Detect which cell encompasses the target text, then output its (x, y) center coordinate. 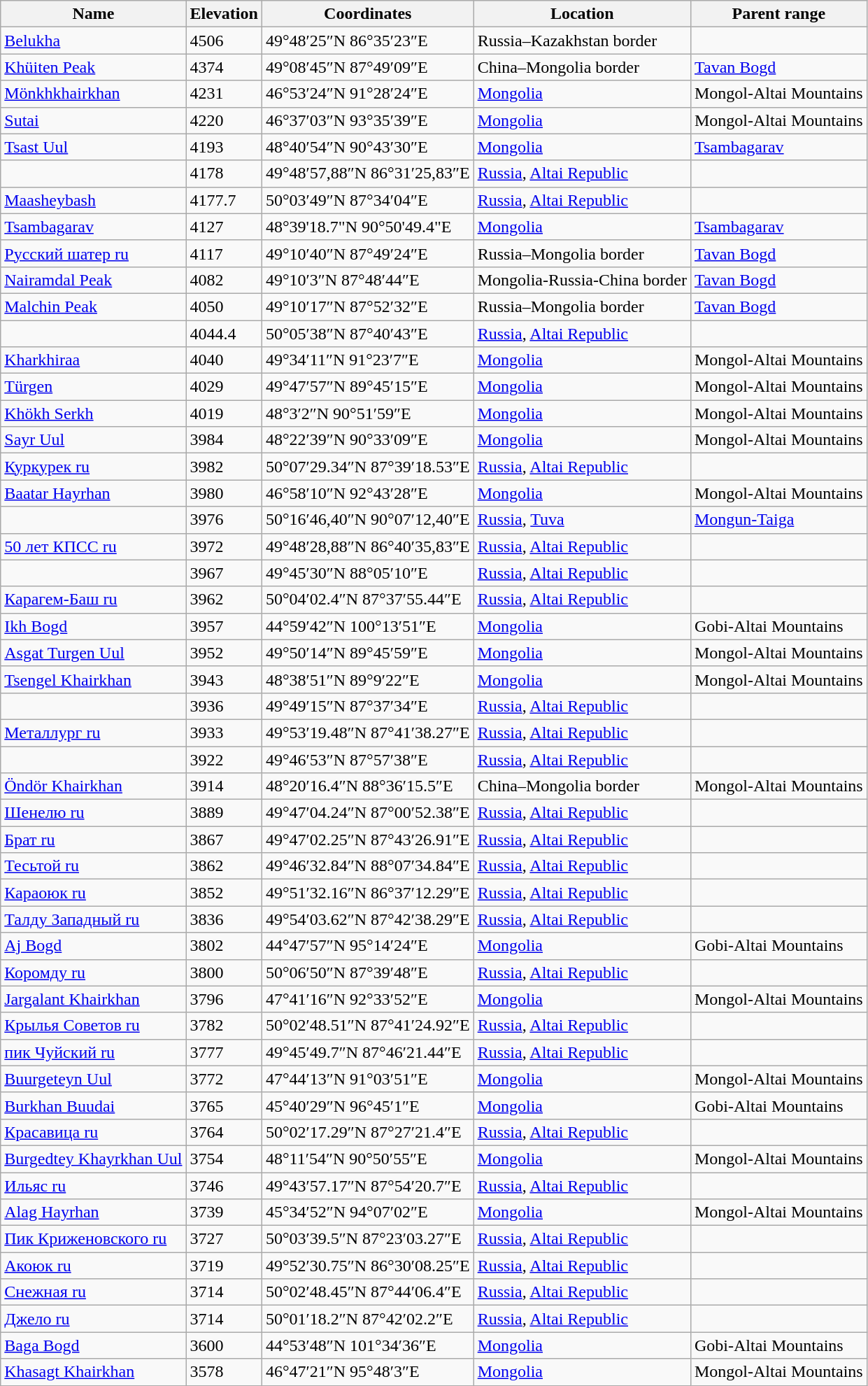
50°04′02.4″N 87°37′55.44″E (368, 600)
Караоюк ru (94, 893)
Sutai (94, 120)
4019 (224, 413)
Tsast Uul (94, 147)
Карагем-Баш ru (94, 600)
пик Чуйский ru (94, 1052)
Куркурек ru (94, 467)
3982 (224, 467)
4117 (224, 253)
3764 (224, 1132)
3967 (224, 573)
3957 (224, 626)
4029 (224, 387)
45°34′52″N 94°07′02″E (368, 1212)
3936 (224, 706)
Талду Западный ru (94, 919)
Шенелю ru (94, 813)
4082 (224, 280)
49°46′53″N 87°57′38″E (368, 759)
3765 (224, 1105)
50°06′50″N 87°39′48″E (368, 973)
4220 (224, 120)
49°10′17″N 87°52′32″E (368, 306)
3800 (224, 973)
47°41′16″N 92°33′52″E (368, 999)
3952 (224, 653)
4506 (224, 41)
49°48′57,88″N 86°31′25,83″E (368, 174)
Снежная ru (94, 1292)
3867 (224, 840)
50°05′38″N 87°40′43″E (368, 334)
Красавица ru (94, 1132)
45°40′29″N 96°45′1″E (368, 1105)
4231 (224, 94)
Kharkhiraa (94, 360)
3980 (224, 493)
48°40′54″N 90°43′30″E (368, 147)
3914 (224, 786)
3933 (224, 733)
3962 (224, 600)
49°50′14″N 89°45′59″E (368, 653)
Russia–Kazakhstan border (582, 41)
Тесьтой ru (94, 866)
Sayr Uul (94, 440)
3972 (224, 546)
50°03′39.5″N 87°23′03.27″E (368, 1239)
Tsengel Khairkhan (94, 679)
4177.7 (224, 200)
Khasagt Khairkhan (94, 1372)
44°47′57″N 95°14′24″E (368, 946)
Öndör Khairkhan (94, 786)
48°11′54″N 90°50′55″E (368, 1159)
Burkhan Buudai (94, 1105)
3976 (224, 520)
49°43′57.17″N 87°54′20.7″E (368, 1186)
3754 (224, 1159)
Nairamdal Peak (94, 280)
3862 (224, 866)
3943 (224, 679)
Khüiten Peak (94, 67)
49°10′40″N 87°49′24″E (368, 253)
Name (94, 14)
3772 (224, 1079)
46°37′03″N 93°35′39″E (368, 120)
49°52′30.75″N 86°30′08.25″E (368, 1266)
3727 (224, 1239)
3796 (224, 999)
Asgat Turgen Uul (94, 653)
4040 (224, 360)
49°48′25″N 86°35′23″E (368, 41)
Jargalant Khairkhan (94, 999)
49°51′32.16″N 86°37′12.29″E (368, 893)
49°45′30″N 88°05′10″E (368, 573)
Пик Криженовского ru (94, 1239)
3578 (224, 1372)
3746 (224, 1186)
50°02′48.51″N 87°41′24.92″E (368, 1026)
4127 (224, 227)
3836 (224, 919)
49°46′32.84″N 88°07′34.84″E (368, 866)
Акоюк ru (94, 1266)
49°47′04.24″N 87°00′52.38″E (368, 813)
49°08′45″N 87°49′09″E (368, 67)
4050 (224, 306)
3922 (224, 759)
49°53′19.48″N 87°41′38.27″E (368, 733)
4044.4 (224, 334)
Maasheybash (94, 200)
48°39'18.7"N 90°50'49.4"E (368, 227)
Türgen (94, 387)
Location (582, 14)
Coordinates (368, 14)
Металлург ru (94, 733)
49°45′49.7″N 87°46′21.44″E (368, 1052)
3852 (224, 893)
46°58′10″N 92°43′28″E (368, 493)
50°16′46,40″N 90°07′12,40″E (368, 520)
49°10′3″N 87°48′44″E (368, 280)
50°07′29.34″N 87°39′18.53″E (368, 467)
46°53′24″N 91°28′24″E (368, 94)
3889 (224, 813)
Коромду ru (94, 973)
3782 (224, 1026)
46°47′21″N 95°48′3″E (368, 1372)
Mongolia-Russia-China border (582, 280)
3802 (224, 946)
4193 (224, 147)
Malchin Peak (94, 306)
49°47′57″N 89°45′15″E (368, 387)
Khökh Serkh (94, 413)
Parent range (778, 14)
Русский шатер ru (94, 253)
Burgedtey Khayrkhan Uul (94, 1159)
44°53′48″N 101°34′36″E (368, 1345)
Belukha (94, 41)
3719 (224, 1266)
3984 (224, 440)
48°20′16.4″N 88°36′15.5″E (368, 786)
3739 (224, 1212)
49°48′28,88″N 86°40′35,83″E (368, 546)
Джело ru (94, 1319)
Брат ru (94, 840)
Buurgeteyn Uul (94, 1079)
Mongun-Taiga (778, 520)
50 лет КПСС ru (94, 546)
44°59′42″N 100°13′51″E (368, 626)
Mönkhkhairkhan (94, 94)
Alag Hayrhan (94, 1212)
50°01′18.2″N 87°42′02.2″E (368, 1319)
48°22′39″N 90°33′09″E (368, 440)
47°44′13″N 91°03′51″E (368, 1079)
Aj Bogd (94, 946)
Russia, Tuva (582, 520)
48°38′51″N 89°9′22″E (368, 679)
50°02′48.45″N 87°44′06.4″E (368, 1292)
Ильяс ru (94, 1186)
3600 (224, 1345)
49°54′03.62″N 87°42′38.29″E (368, 919)
Baatar Hayrhan (94, 493)
48°3′2″N 90°51′59″E (368, 413)
49°34′11″N 91°23′7″E (368, 360)
4374 (224, 67)
50°02′17.29″N 87°27′21.4″E (368, 1132)
Baga Bogd (94, 1345)
Крылья Советов ru (94, 1026)
50°03′49″N 87°34′04″E (368, 200)
Elevation (224, 14)
3777 (224, 1052)
4178 (224, 174)
Ikh Bogd (94, 626)
49°47′02.25″N 87°43′26.91″E (368, 840)
49°49′15″N 87°37′34″E (368, 706)
